Output the (X, Y) coordinate of the center of the cell containing the given text.  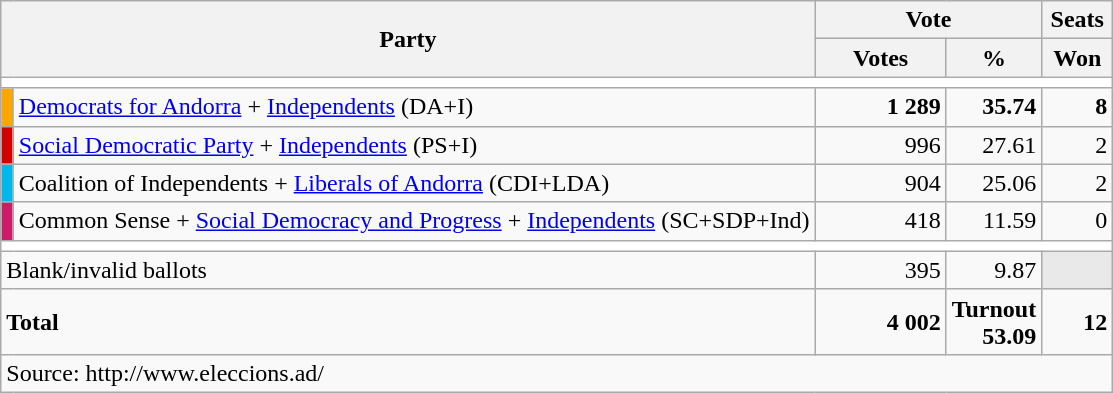
4 002 (880, 322)
27.61 (994, 145)
395 (880, 270)
Social Democratic Party + Independents (PS+I) (414, 145)
Common Sense + Social Democracy and Progress + Independents (SC+SDP+Ind) (414, 221)
Turnout 53.09 (994, 322)
Total (408, 322)
996 (880, 145)
Vote (928, 20)
418 (880, 221)
Votes (880, 58)
Coalition of Independents + Liberals of Andorra (CDI+LDA) (414, 183)
Democrats for Andorra + Independents (DA+I) (414, 107)
9.87 (994, 270)
Won (1078, 58)
Seats (1078, 20)
0 (1078, 221)
Party (408, 39)
8 (1078, 107)
25.06 (994, 183)
904 (880, 183)
Source: http://www.eleccions.ad/ (557, 373)
1 289 (880, 107)
12 (1078, 322)
Blank/invalid ballots (408, 270)
35.74 (994, 107)
% (994, 58)
11.59 (994, 221)
